Locate the cell with the specified text and output its (x, y) center coordinate. 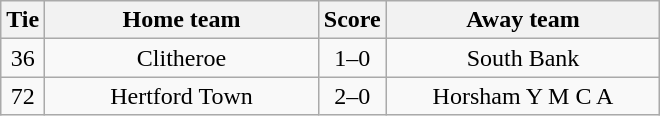
36 (23, 58)
1–0 (352, 58)
Score (352, 20)
Tie (23, 20)
South Bank (523, 58)
Away team (523, 20)
Hertford Town (182, 96)
72 (23, 96)
Clitheroe (182, 58)
2–0 (352, 96)
Home team (182, 20)
Horsham Y M C A (523, 96)
